Extract the [x, y] coordinate from the center of the cell holding the provided text.  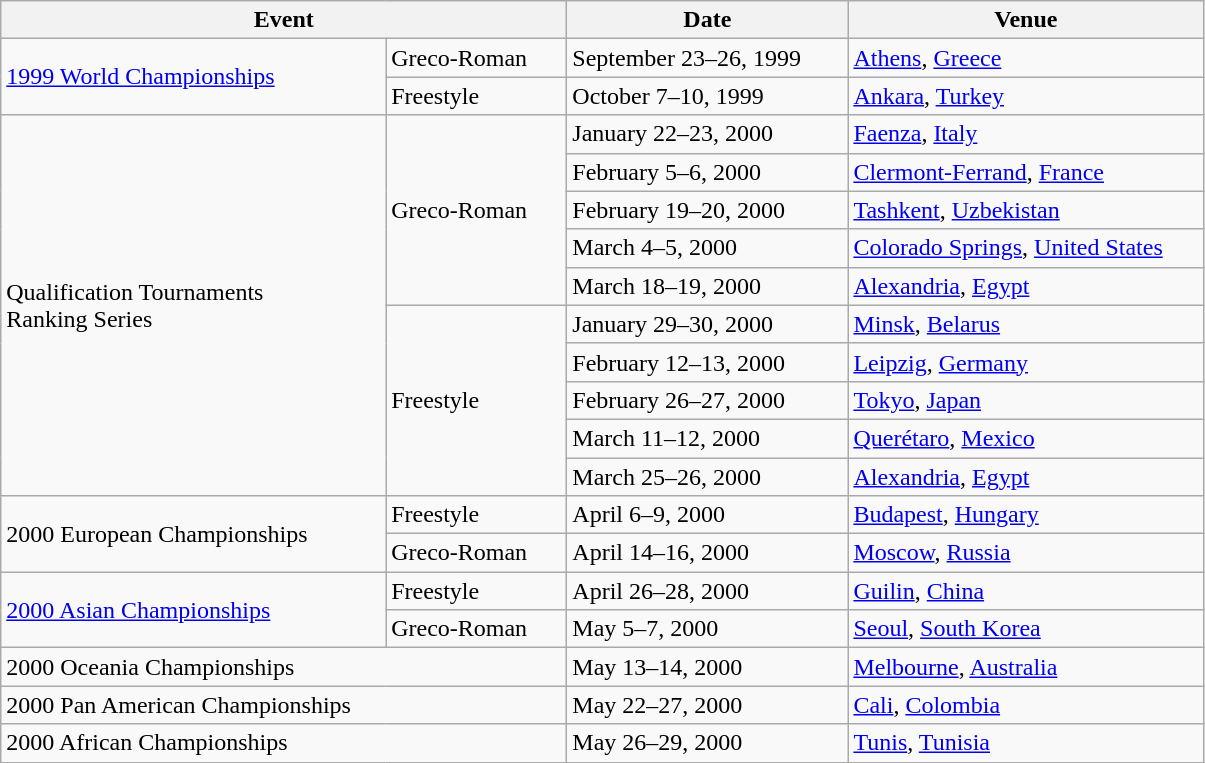
April 26–28, 2000 [708, 591]
1999 World Championships [194, 77]
April 14–16, 2000 [708, 553]
February 19–20, 2000 [708, 210]
Clermont-Ferrand, France [1026, 172]
Melbourne, Australia [1026, 667]
January 29–30, 2000 [708, 324]
2000 Asian Championships [194, 610]
March 11–12, 2000 [708, 438]
Ankara, Turkey [1026, 96]
2000 Oceania Championships [284, 667]
Leipzig, Germany [1026, 362]
Venue [1026, 20]
March 4–5, 2000 [708, 248]
Tashkent, Uzbekistan [1026, 210]
Minsk, Belarus [1026, 324]
Guilin, China [1026, 591]
Date [708, 20]
Athens, Greece [1026, 58]
May 22–27, 2000 [708, 705]
Qualification TournamentsRanking Series [194, 306]
September 23–26, 1999 [708, 58]
Seoul, South Korea [1026, 629]
2000 African Championships [284, 743]
May 5–7, 2000 [708, 629]
March 25–26, 2000 [708, 477]
October 7–10, 1999 [708, 96]
March 18–19, 2000 [708, 286]
Tunis, Tunisia [1026, 743]
February 12–13, 2000 [708, 362]
Querétaro, Mexico [1026, 438]
January 22–23, 2000 [708, 134]
Cali, Colombia [1026, 705]
May 26–29, 2000 [708, 743]
Moscow, Russia [1026, 553]
2000 Pan American Championships [284, 705]
Tokyo, Japan [1026, 400]
May 13–14, 2000 [708, 667]
2000 European Championships [194, 534]
February 26–27, 2000 [708, 400]
Event [284, 20]
Budapest, Hungary [1026, 515]
February 5–6, 2000 [708, 172]
April 6–9, 2000 [708, 515]
Colorado Springs, United States [1026, 248]
Faenza, Italy [1026, 134]
